Find where the given text appears and provide that cell's center as [X, Y] coordinate. 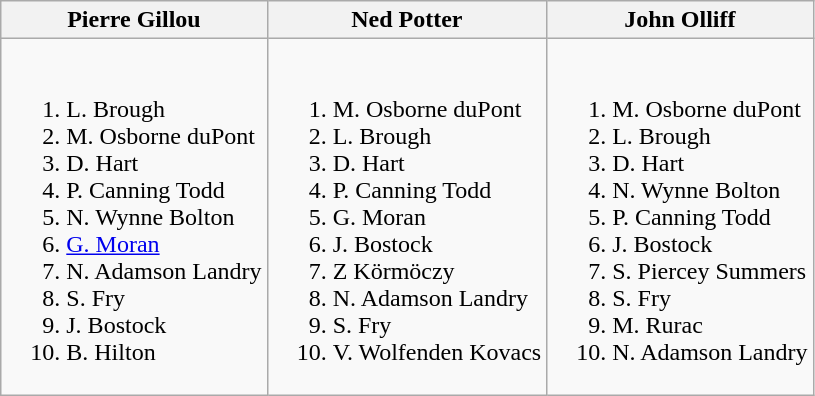
John Olliff [680, 20]
L. Brough M. Osborne duPont D. Hart P. Canning Todd N. Wynne Bolton G. Moran N. Adamson Landry S. Fry J. Bostock B. Hilton [134, 217]
M. Osborne duPont L. Brough D. Hart P. Canning Todd G. Moran J. Bostock Z Körmöczy N. Adamson Landry S. Fry V. Wolfenden Kovacs [407, 217]
M. Osborne duPont L. Brough D. Hart N. Wynne Bolton P. Canning Todd J. Bostock S. Piercey Summers S. Fry M. Rurac N. Adamson Landry [680, 217]
Pierre Gillou [134, 20]
Ned Potter [407, 20]
